Search for the cell housing the specified text and yield its [x, y] center coordinate. 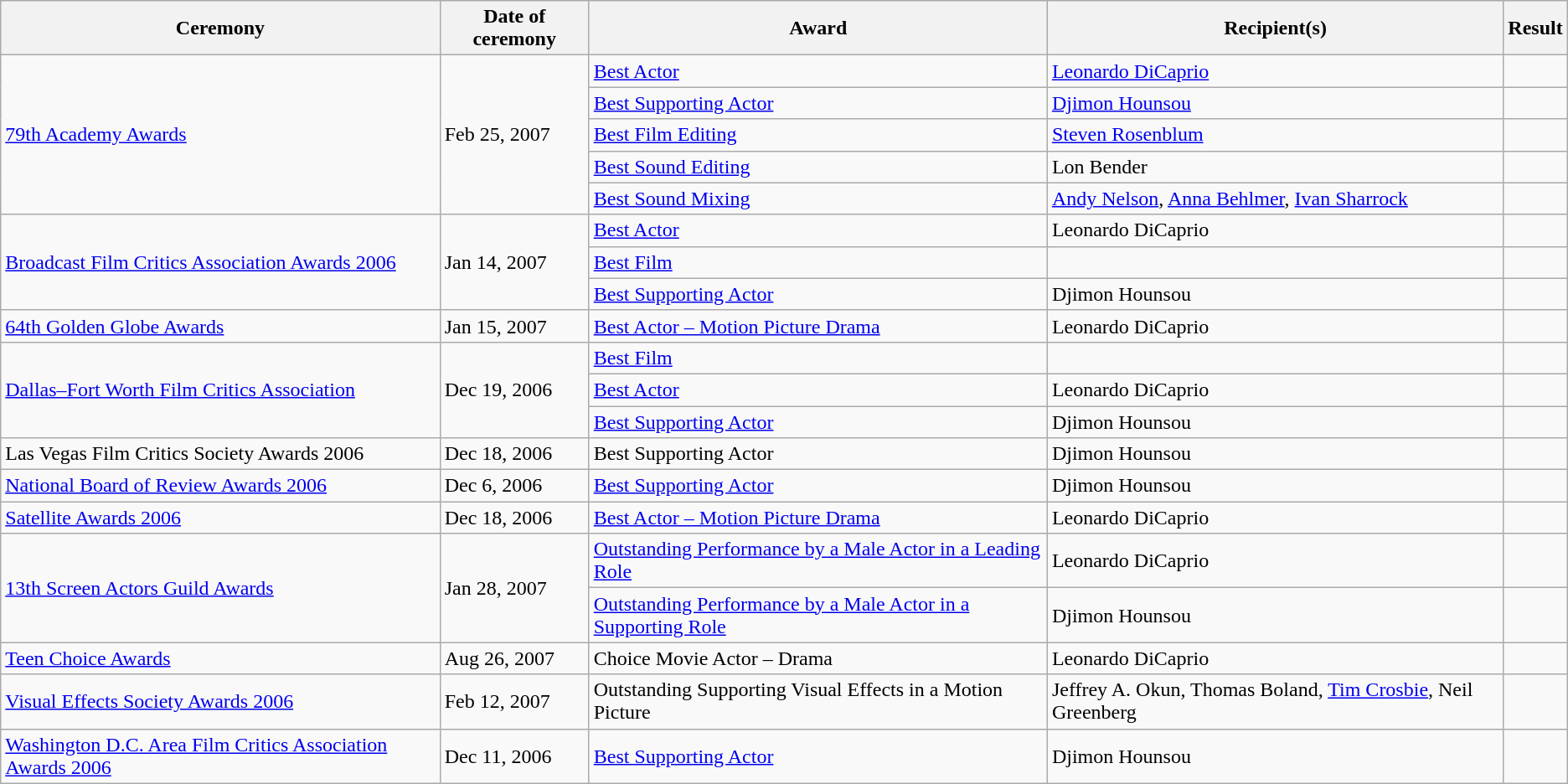
Result [1535, 28]
Best Film Editing [818, 135]
Jan 28, 2007 [514, 588]
National Board of Review Awards 2006 [220, 486]
13th Screen Actors Guild Awards [220, 588]
Outstanding Supporting Visual Effects in a Motion Picture [818, 702]
Dec 6, 2006 [514, 486]
Ceremony [220, 28]
Steven Rosenblum [1275, 135]
Visual Effects Society Awards 2006 [220, 702]
Broadcast Film Critics Association Awards 2006 [220, 262]
Washington D.C. Area Film Critics Association Awards 2006 [220, 756]
Feb 25, 2007 [514, 135]
Feb 12, 2007 [514, 702]
Recipient(s) [1275, 28]
Outstanding Performance by a Male Actor in a Supporting Role [818, 615]
79th Academy Awards [220, 135]
Date of ceremony [514, 28]
Jeffrey A. Okun, Thomas Boland, Tim Crosbie, Neil Greenberg [1275, 702]
Choice Movie Actor – Drama [818, 658]
Dec 19, 2006 [514, 389]
Dec 11, 2006 [514, 756]
Best Sound Mixing [818, 199]
Las Vegas Film Critics Society Awards 2006 [220, 454]
Satellite Awards 2006 [220, 518]
Jan 14, 2007 [514, 262]
Aug 26, 2007 [514, 658]
Award [818, 28]
Lon Bender [1275, 167]
64th Golden Globe Awards [220, 326]
Best Sound Editing [818, 167]
Outstanding Performance by a Male Actor in a Leading Role [818, 561]
Dallas–Fort Worth Film Critics Association [220, 389]
Jan 15, 2007 [514, 326]
Andy Nelson, Anna Behlmer, Ivan Sharrock [1275, 199]
Teen Choice Awards [220, 658]
